Capture the cell that displays the provided text and extract its (X, Y) central coordinate. 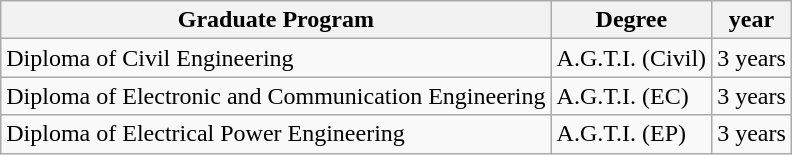
A.G.T.I. (Civil) (632, 58)
A.G.T.I. (EP) (632, 134)
A.G.T.I. (EC) (632, 96)
Graduate Program (276, 20)
Diploma of Electrical Power Engineering (276, 134)
Diploma of Electronic and Communication Engineering (276, 96)
Degree (632, 20)
year (752, 20)
Diploma of Civil Engineering (276, 58)
